Extract the [X, Y] coordinate from the center of the cell holding the provided text.  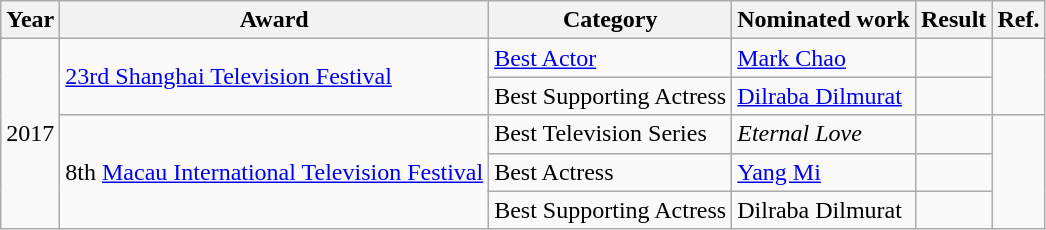
2017 [30, 134]
Best Actor [610, 58]
Eternal Love [824, 134]
Best Actress [610, 172]
Year [30, 20]
23rd Shanghai Television Festival [274, 77]
Best Television Series [610, 134]
Ref. [1018, 20]
Award [274, 20]
Nominated work [824, 20]
8th Macau International Television Festival [274, 172]
Category [610, 20]
Result [953, 20]
Mark Chao [824, 58]
Yang Mi [824, 172]
